Search for the cell housing the specified text and yield its (x, y) center coordinate. 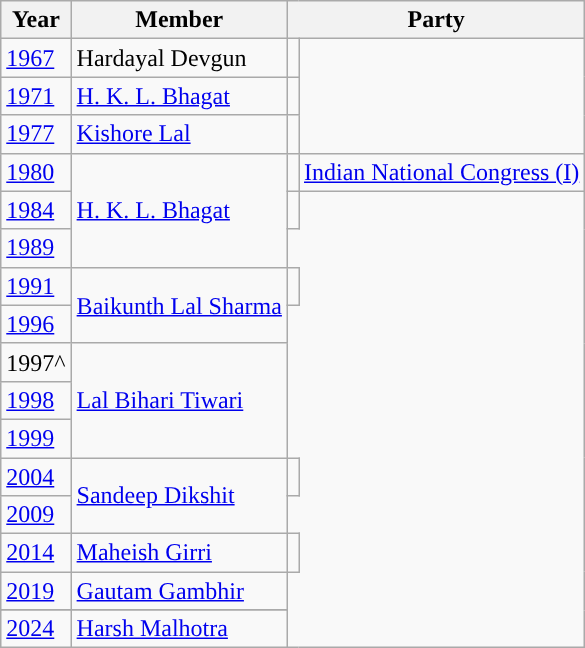
Lal Bihari Tiwari (179, 400)
Hardayal Devgun (179, 58)
1989 (36, 248)
1998 (36, 400)
2014 (36, 553)
Member (179, 20)
1997^ (36, 362)
Sandeep Dikshit (179, 496)
1991 (36, 286)
2009 (36, 515)
1980 (36, 172)
Maheish Girri (179, 553)
1984 (36, 210)
1999 (36, 438)
2019 (36, 591)
Kishore Lal (179, 134)
1971 (36, 96)
2004 (36, 477)
Gautam Gambhir (179, 591)
1967 (36, 58)
Year (36, 20)
2024 (36, 629)
1977 (36, 134)
Indian National Congress (I) (441, 172)
Baikunth Lal Sharma (179, 305)
Harsh Malhotra (179, 629)
Party (436, 20)
1996 (36, 324)
